Provide the [X, Y] coordinate of the cell's center where the given text is located.  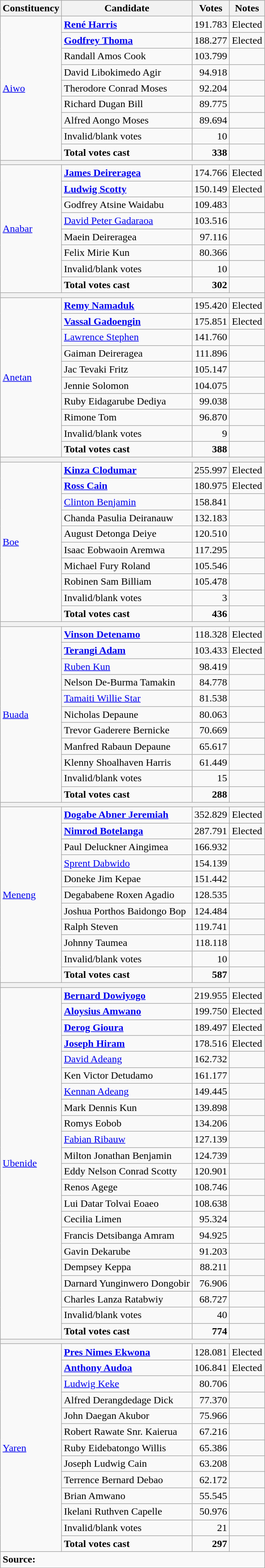
Bernard Dowiyogo [127, 995]
40 [211, 1315]
89.775 [211, 104]
388 [211, 449]
97.116 [211, 237]
Gaiman Deireragea [127, 353]
195.420 [211, 305]
Jac Tevaki Fritz [127, 369]
128.081 [211, 1352]
Fabian Ribauw [127, 1139]
Kinza Clodumar [127, 470]
David Libokimedo Agir [127, 72]
Anthony Audoa [127, 1368]
Jennie Solomon [127, 385]
Eddy Nelson Conrad Scotty [127, 1171]
Klenny Shoalhaven Harris [127, 762]
134.206 [211, 1123]
Constituency [31, 8]
150.149 [211, 189]
104.075 [211, 385]
Notes [247, 8]
Terrence Bernard Debao [127, 1480]
Richard Dugan Bill [127, 104]
Nimrod Botelanga [127, 831]
René Harris [127, 24]
111.896 [211, 353]
81.538 [211, 699]
Romys Eobob [127, 1123]
Tamaiti Willie Star [127, 699]
76.906 [211, 1283]
Alfred Aongo Moses [127, 120]
Ludwig Scotty [127, 189]
128.535 [211, 895]
Anabar [31, 229]
Ruby Eidagarube Dediya [127, 401]
219.955 [211, 995]
Francis Detsibanga Amram [127, 1235]
Buada [31, 714]
436 [211, 614]
70.669 [211, 730]
188.277 [211, 40]
149.445 [211, 1091]
124.484 [211, 911]
Therodore Conrad Moses [127, 88]
120.510 [211, 534]
Boe [31, 542]
774 [211, 1331]
Dogabe Abner Jeremiah [127, 815]
Derog Gioura [127, 1027]
15 [211, 778]
Degababene Roxen Agadio [127, 895]
127.139 [211, 1139]
Maein Deireragea [127, 237]
Lawrence Stephen [127, 337]
103.799 [211, 56]
Manfred Rabaun Depaune [127, 746]
Brian Amwano [127, 1496]
Gavin Dekarube [127, 1251]
Aiwo [31, 88]
Terangi Adam [127, 650]
Ludwig Keke [127, 1384]
Isaac Eobwaoin Aremwa [127, 550]
117.295 [211, 550]
99.038 [211, 401]
Randall Amos Cook [127, 56]
David Adeang [127, 1059]
75.966 [211, 1416]
108.746 [211, 1187]
132.183 [211, 518]
96.870 [211, 417]
91.203 [211, 1251]
Ubenide [31, 1164]
175.851 [211, 321]
105.546 [211, 566]
67.216 [211, 1432]
James Deireragea [127, 173]
Ross Cain [127, 486]
141.760 [211, 337]
119.741 [211, 927]
Vassal Gadoengin [127, 321]
109.483 [211, 205]
Johnny Taumea [127, 943]
62.172 [211, 1480]
162.732 [211, 1059]
Milton Jonathan Benjamin [127, 1156]
55.545 [211, 1496]
Pres Nimes Ekwona [127, 1352]
158.841 [211, 502]
Clinton Benjamin [127, 502]
Dempsey Keppa [127, 1267]
80.063 [211, 714]
John Daegan Akubor [127, 1416]
178.516 [211, 1043]
Ruben Kun [127, 667]
174.766 [211, 173]
Michael Fury Roland [127, 566]
84.778 [211, 683]
98.419 [211, 667]
David Peter Gadaraoa [127, 221]
154.139 [211, 863]
Felix Mirie Kun [127, 253]
Yaren [31, 1447]
Robinen Sam Billiam [127, 582]
180.975 [211, 486]
94.918 [211, 72]
Aloysius Amwano [127, 1011]
Nelson De-Burma Tamakin [127, 683]
Darnard Yunginwero Dongobir [127, 1283]
118.328 [211, 634]
89.694 [211, 120]
Joshua Porthos Baidongo Bop [127, 911]
Meneng [31, 895]
3 [211, 598]
Remy Namaduk [127, 305]
61.449 [211, 762]
166.932 [211, 847]
338 [211, 152]
302 [211, 285]
65.386 [211, 1448]
88.211 [211, 1267]
Vinson Detenamo [127, 634]
255.997 [211, 470]
189.497 [211, 1027]
Anetan [31, 377]
Ruby Eidebatongo Willis [127, 1448]
Robert Rawate Snr. Kaierua [127, 1432]
August Detonga Deiye [127, 534]
105.478 [211, 582]
Nicholas Depaune [127, 714]
287.791 [211, 831]
Charles Lanza Ratabwiy [127, 1299]
Ken Victor Detudamo [127, 1075]
Chanda Pasulia Deiranauw [127, 518]
Sprent Dabwido [127, 863]
Kennan Adeang [127, 1091]
Source: [132, 1560]
65.617 [211, 746]
120.901 [211, 1171]
80.366 [211, 253]
Godfrey Atsine Waidabu [127, 205]
92.204 [211, 88]
297 [211, 1544]
124.739 [211, 1156]
68.727 [211, 1299]
139.898 [211, 1107]
352.829 [211, 815]
94.925 [211, 1235]
9 [211, 433]
Ralph Steven [127, 927]
191.783 [211, 24]
Cecilia Limen [127, 1219]
77.370 [211, 1400]
Votes [211, 8]
151.442 [211, 879]
587 [211, 975]
105.147 [211, 369]
Alfred Derangdedage Dick [127, 1400]
Lui Datar Tolvai Eoaeo [127, 1203]
Trevor Gaderere Bernicke [127, 730]
118.118 [211, 943]
Ikelani Ruthven Capelle [127, 1512]
108.638 [211, 1203]
Paul Deluckner Aingimea [127, 847]
103.516 [211, 221]
103.433 [211, 650]
Godfrey Thoma [127, 40]
106.841 [211, 1368]
95.324 [211, 1219]
21 [211, 1528]
Joseph Hiram [127, 1043]
Joseph Ludwig Cain [127, 1464]
288 [211, 794]
199.750 [211, 1011]
Mark Dennis Kun [127, 1107]
50.976 [211, 1512]
Rimone Tom [127, 417]
63.208 [211, 1464]
Candidate [127, 8]
Doneke Jim Kepae [127, 879]
161.177 [211, 1075]
80.706 [211, 1384]
Renos Agege [127, 1187]
